Extract the (X, Y) coordinate from the center of the cell holding the provided text.  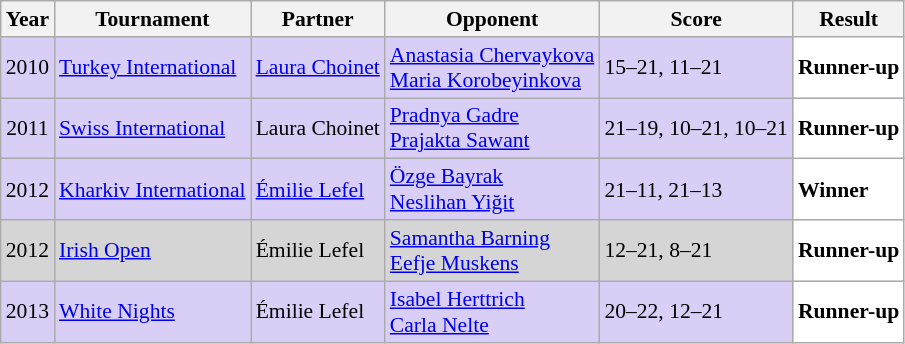
Swiss International (152, 128)
Irish Open (152, 250)
Samantha Barning Eefje Muskens (492, 250)
Year (28, 19)
Winner (848, 190)
2013 (28, 312)
15–21, 11–21 (696, 68)
Score (696, 19)
Anastasia Chervaykova Maria Korobeyinkova (492, 68)
Turkey International (152, 68)
21–11, 21–13 (696, 190)
Tournament (152, 19)
2010 (28, 68)
2011 (28, 128)
20–22, 12–21 (696, 312)
Pradnya Gadre Prajakta Sawant (492, 128)
White Nights (152, 312)
Isabel Herttrich Carla Nelte (492, 312)
Kharkiv International (152, 190)
Partner (318, 19)
21–19, 10–21, 10–21 (696, 128)
Result (848, 19)
Opponent (492, 19)
Özge Bayrak Neslihan Yiğit (492, 190)
12–21, 8–21 (696, 250)
